Pinpoint the cell where the given text exists, returning its (X, Y) midpoint coordinate. 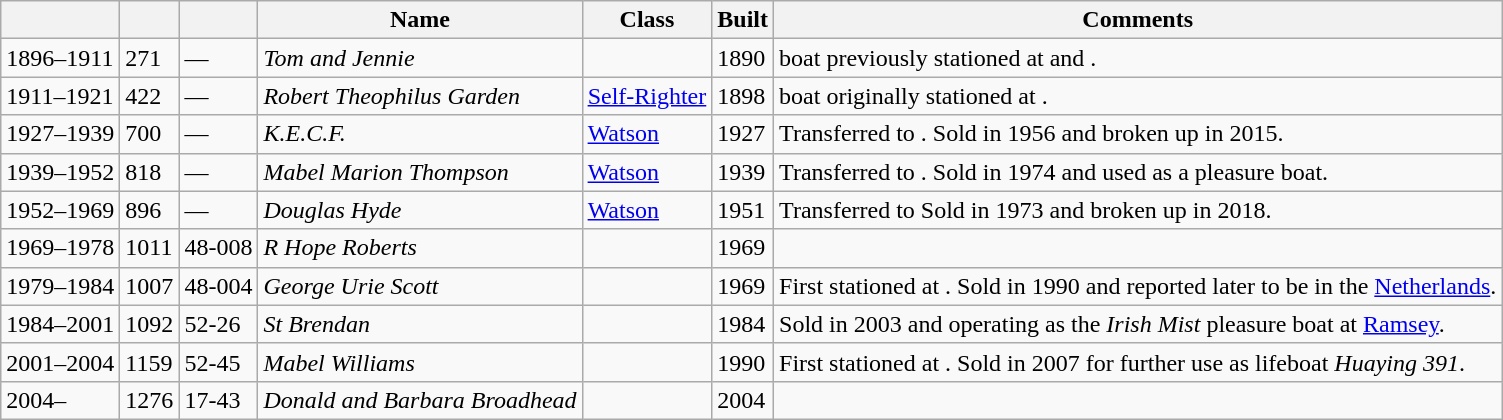
17-43 (218, 400)
St Brendan (420, 324)
2004– (60, 400)
1969–1978 (60, 248)
Built (743, 20)
1927–1939 (60, 134)
Donald and Barbara Broadhead (420, 400)
1979–1984 (60, 286)
1911–1921 (60, 96)
422 (150, 96)
Tom and Jennie (420, 58)
1952–1969 (60, 210)
1951 (743, 210)
1890 (743, 58)
1159 (150, 362)
1939–1952 (60, 172)
1984–2001 (60, 324)
Mabel Williams (420, 362)
1011 (150, 248)
Class (647, 20)
1896–1911 (60, 58)
Sold in 2003 and operating as the Irish Mist pleasure boat at Ramsey. (1138, 324)
Douglas Hyde (420, 210)
1927 (743, 134)
R Hope Roberts (420, 248)
52-26 (218, 324)
First stationed at . Sold in 1990 and reported later to be in the Netherlands. (1138, 286)
1276 (150, 400)
K.E.C.F. (420, 134)
48-004 (218, 286)
271 (150, 58)
2004 (743, 400)
Mabel Marion Thompson (420, 172)
Comments (1138, 20)
700 (150, 134)
Self-Righter (647, 96)
2001–2004 (60, 362)
First stationed at . Sold in 2007 for further use as lifeboat Huaying 391. (1138, 362)
Name (420, 20)
1007 (150, 286)
Transferred to . Sold in 1956 and broken up in 2015. (1138, 134)
Robert Theophilus Garden (420, 96)
1984 (743, 324)
896 (150, 210)
1898 (743, 96)
Transferred to . Sold in 1974 and used as a pleasure boat. (1138, 172)
boat originally stationed at . (1138, 96)
1939 (743, 172)
1092 (150, 324)
1990 (743, 362)
George Urie Scott (420, 286)
boat previously stationed at and . (1138, 58)
48-008 (218, 248)
Transferred to Sold in 1973 and broken up in 2018. (1138, 210)
818 (150, 172)
52-45 (218, 362)
